Capture the cell that displays the provided text and extract its (x, y) central coordinate. 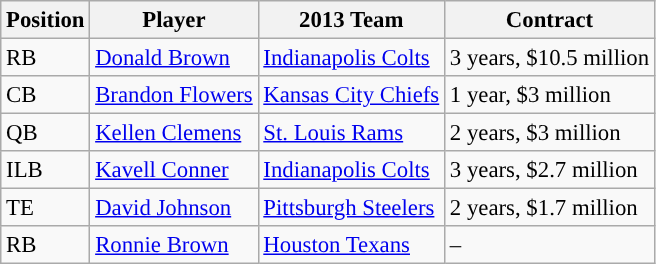
Kansas City Chiefs (352, 95)
Donald Brown (174, 58)
QB (46, 133)
CB (46, 95)
3 years, $10.5 million (550, 58)
Houston Texans (352, 245)
Pittsburgh Steelers (352, 208)
– (550, 245)
TE (46, 208)
2013 Team (352, 20)
Position (46, 20)
2 years, $1.7 million (550, 208)
3 years, $2.7 million (550, 170)
Player (174, 20)
Brandon Flowers (174, 95)
David Johnson (174, 208)
ILB (46, 170)
St. Louis Rams (352, 133)
Kavell Conner (174, 170)
2 years, $3 million (550, 133)
Ronnie Brown (174, 245)
Kellen Clemens (174, 133)
Contract (550, 20)
1 year, $3 million (550, 95)
